From the cell containing the given text, extract its center point as (X, Y) coordinate. 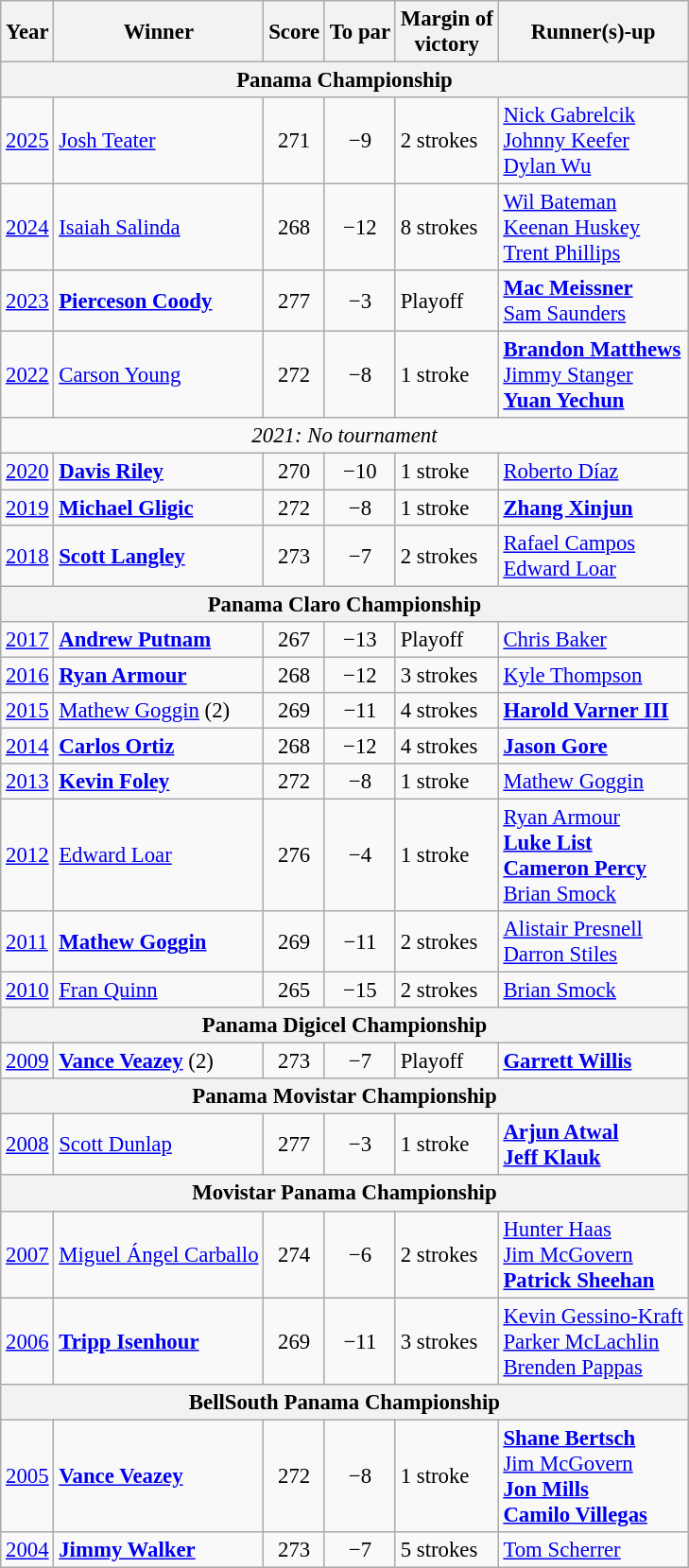
Carlos Ortiz (159, 746)
Kyle Thompson (594, 675)
2006 (27, 1341)
5 strokes (446, 1550)
267 (295, 639)
2007 (27, 1254)
−4 (359, 854)
Michael Gligic (159, 508)
Jason Gore (594, 746)
Davis Riley (159, 472)
Josh Teater (159, 141)
Pierceson Coody (159, 301)
2017 (27, 639)
Shane Bertsch Jim McGovern Jon Mills Camilo Villegas (594, 1476)
Mathew Goggin (2) (159, 711)
Carson Young (159, 375)
Mac Meissner Sam Saunders (594, 301)
2019 (27, 508)
Arjun Atwal Jeff Klauk (594, 1146)
Nick Gabrelcik Johnny Keefer Dylan Wu (594, 141)
Kevin Gessino-Kraft Parker McLachlin Brenden Pappas (594, 1341)
Tom Scherrer (594, 1550)
Garrett Willis (594, 1061)
Brandon Matthews Jimmy Stanger Yuan Yechun (594, 375)
2012 (27, 854)
Tripp Isenhour (159, 1341)
Scott Langley (159, 556)
Panama Movistar Championship (344, 1096)
2010 (27, 991)
2004 (27, 1550)
Andrew Putnam (159, 639)
−15 (359, 991)
Panama Claro Championship (344, 604)
2024 (27, 228)
Brian Smock (594, 991)
Alistair Presnell Darron Stiles (594, 941)
Movistar Panama Championship (344, 1194)
2014 (27, 746)
Panama Championship (344, 80)
2023 (27, 301)
Score (295, 32)
Fran Quinn (159, 991)
2025 (27, 141)
2022 (27, 375)
Miguel Ángel Carballo (159, 1254)
Edward Loar (159, 854)
Margin ofvictory (446, 32)
270 (295, 472)
Harold Varner III (594, 711)
−10 (359, 472)
271 (295, 141)
To par (359, 32)
Panama Digicel Championship (344, 1025)
BellSouth Panama Championship (344, 1402)
Vance Veazey (2) (159, 1061)
Runner(s)-up (594, 32)
−6 (359, 1254)
Isaiah Salinda (159, 228)
Winner (159, 32)
Chris Baker (594, 639)
−13 (359, 639)
Zhang Xinjun (594, 508)
Kevin Foley (159, 782)
274 (295, 1254)
Year (27, 32)
8 strokes (446, 228)
Rafael Campos Edward Loar (594, 556)
265 (295, 991)
2020 (27, 472)
Hunter Haas Jim McGovern Patrick Sheehan (594, 1254)
Ryan Armour Luke List Cameron Percy Brian Smock (594, 854)
2013 (27, 782)
2008 (27, 1146)
2018 (27, 556)
Scott Dunlap (159, 1146)
2016 (27, 675)
Ryan Armour (159, 675)
Vance Veazey (159, 1476)
2021: No tournament (344, 436)
Wil Bateman Keenan Huskey Trent Phillips (594, 228)
276 (295, 854)
2015 (27, 711)
2011 (27, 941)
Roberto Díaz (594, 472)
−9 (359, 141)
Jimmy Walker (159, 1550)
2005 (27, 1476)
2009 (27, 1061)
